Find where the given text appears and provide that cell's center as [X, Y] coordinate. 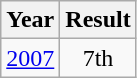
Year [30, 20]
2007 [30, 58]
7th [98, 58]
Result [98, 20]
